Identify which cell holds the provided text, then report its (x, y) central coordinate. 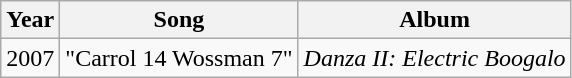
"Carrol 14 Wossman 7" (179, 58)
Year (30, 20)
Song (179, 20)
2007 (30, 58)
Album (434, 20)
Danza II: Electric Boogalo (434, 58)
